Pinpoint the cell where the given text exists, returning its (x, y) midpoint coordinate. 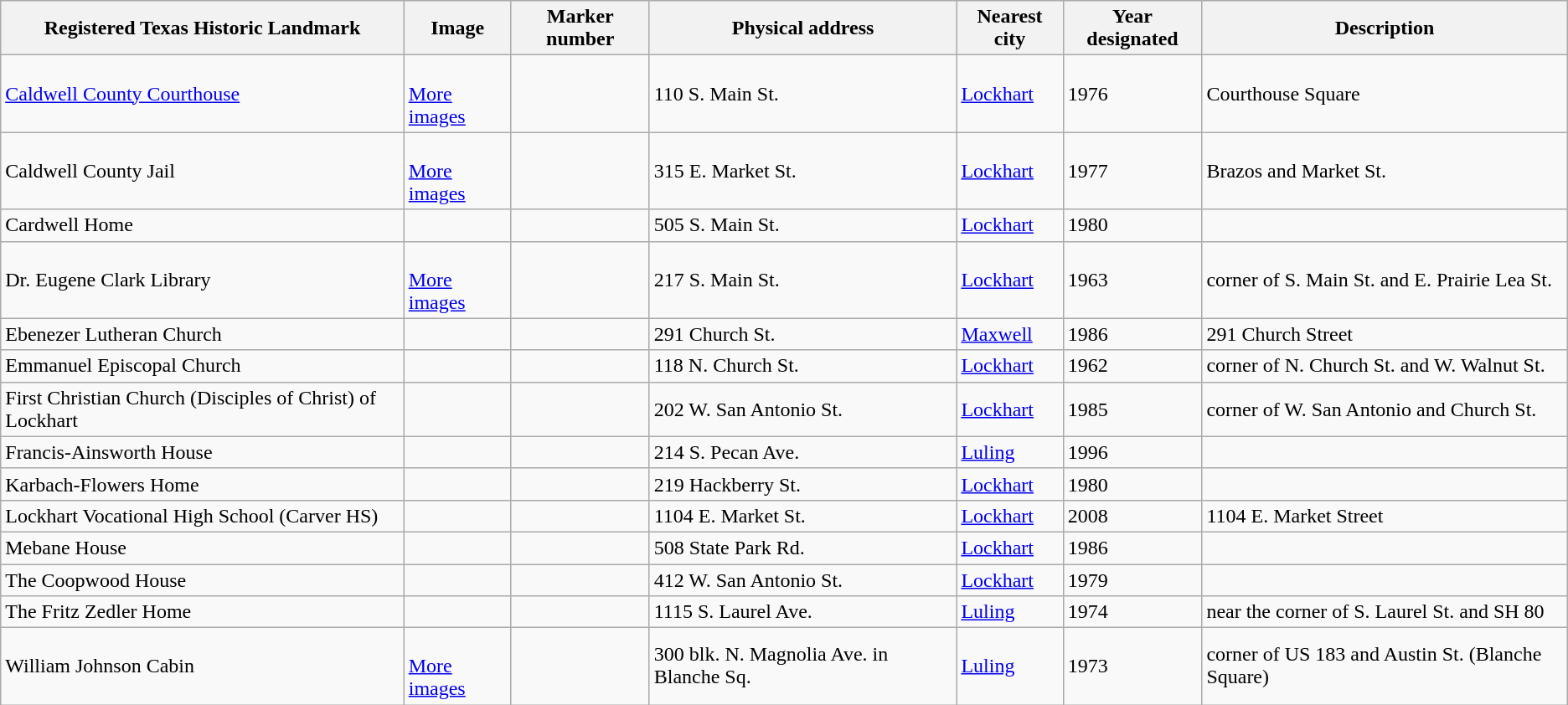
505 S. Main St. (802, 225)
The Fritz Zedler Home (203, 612)
1104 E. Market Street (1385, 516)
Francis-Ainsworth House (203, 452)
315 E. Market St. (802, 171)
Description (1385, 28)
Maxwell (1010, 334)
110 S. Main St. (802, 94)
The Coopwood House (203, 580)
1962 (1132, 366)
508 State Park Rd. (802, 548)
Brazos and Market St. (1385, 171)
217 S. Main St. (802, 280)
William Johnson Cabin (203, 666)
1104 E. Market St. (802, 516)
Nearest city (1010, 28)
291 Church Street (1385, 334)
1977 (1132, 171)
1115 S. Laurel Ave. (802, 612)
near the corner of S. Laurel St. and SH 80 (1385, 612)
300 blk. N. Magnolia Ave. in Blanche Sq. (802, 666)
corner of W. San Antonio and Church St. (1385, 409)
219 Hackberry St. (802, 484)
Emmanuel Episcopal Church (203, 366)
Karbach-Flowers Home (203, 484)
Ebenezer Lutheran Church (203, 334)
Courthouse Square (1385, 94)
Image (457, 28)
Caldwell County Courthouse (203, 94)
corner of US 183 and Austin St. (Blanche Square) (1385, 666)
1985 (1132, 409)
Year designated (1132, 28)
1963 (1132, 280)
2008 (1132, 516)
corner of N. Church St. and W. Walnut St. (1385, 366)
corner of S. Main St. and E. Prairie Lea St. (1385, 280)
1996 (1132, 452)
202 W. San Antonio St. (802, 409)
118 N. Church St. (802, 366)
Caldwell County Jail (203, 171)
Cardwell Home (203, 225)
214 S. Pecan Ave. (802, 452)
1976 (1132, 94)
Physical address (802, 28)
291 Church St. (802, 334)
Registered Texas Historic Landmark (203, 28)
1973 (1132, 666)
First Christian Church (Disciples of Christ) of Lockhart (203, 409)
Dr. Eugene Clark Library (203, 280)
1979 (1132, 580)
Marker number (580, 28)
Mebane House (203, 548)
Lockhart Vocational High School (Carver HS) (203, 516)
412 W. San Antonio St. (802, 580)
1974 (1132, 612)
